Capture the cell that displays the provided text and extract its (X, Y) central coordinate. 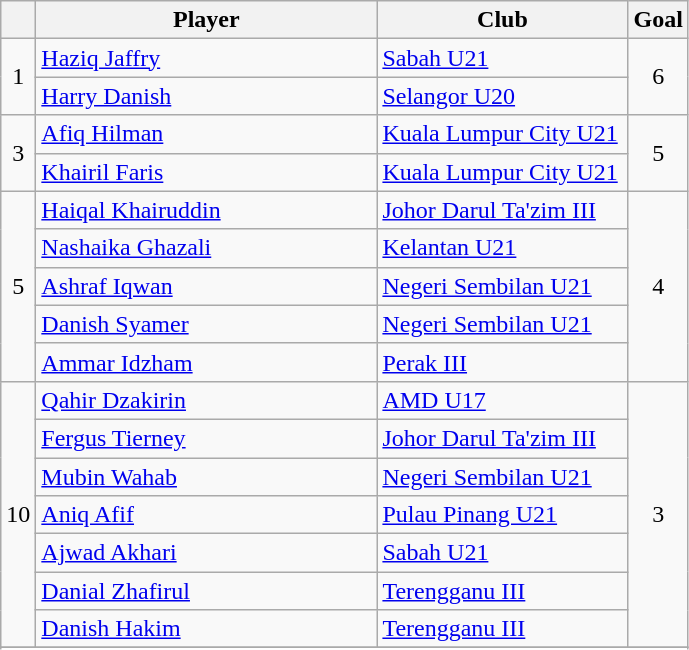
Club (502, 20)
Haziq Jaffry (206, 58)
Danish Syamer (206, 324)
10 (18, 514)
Harry Danish (206, 96)
Ajwad Akhari (206, 553)
1 (18, 77)
Ammar Idzham (206, 362)
Pulau Pinang U21 (502, 515)
Player (206, 20)
Goal (658, 20)
Perak III (502, 362)
Haiqal Khairuddin (206, 210)
Danial Zhafirul (206, 591)
Selangor U20 (502, 96)
6 (658, 77)
Ashraf Iqwan (206, 286)
Danish Hakim (206, 629)
Mubin Wahab (206, 477)
Qahir Dzakirin (206, 400)
AMD U17 (502, 400)
Fergus Tierney (206, 438)
Kelantan U21 (502, 248)
Khairil Faris (206, 172)
Afiq Hilman (206, 134)
Nashaika Ghazali (206, 248)
4 (658, 286)
Aniq Afif (206, 515)
